Extract the [X, Y] coordinate from the center of the cell holding the provided text.  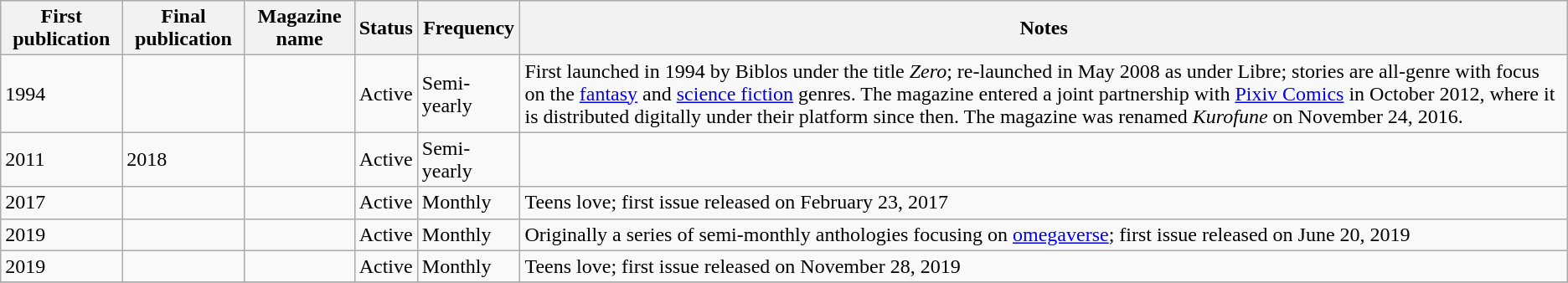
Frequency [469, 28]
2018 [183, 159]
Teens love; first issue released on February 23, 2017 [1044, 203]
2011 [62, 159]
Originally a series of semi-monthly anthologies focusing on omegaverse; first issue released on June 20, 2019 [1044, 234]
Final publication [183, 28]
2017 [62, 203]
First publication [62, 28]
Status [385, 28]
Teens love; first issue released on November 28, 2019 [1044, 266]
1994 [62, 94]
Magazine name [300, 28]
Notes [1044, 28]
